Determine the [x, y] coordinate at the center of the cell enclosing the given text.  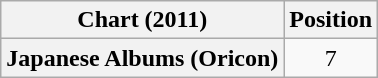
Position [331, 20]
Chart (2011) [142, 20]
Japanese Albums (Oricon) [142, 58]
7 [331, 58]
